Provide the [x, y] coordinate of the cell's center where the given text is located.  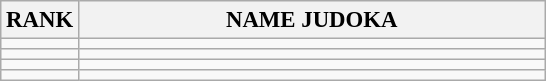
NAME JUDOKA [312, 20]
RANK [40, 20]
